Capture the cell that displays the provided text and extract its (x, y) central coordinate. 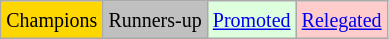
Promoted (252, 20)
Runners-up (155, 20)
Relegated (342, 20)
Champions (52, 20)
